Return the [X, Y] coordinate for the center point of the cell that contains the specified text.  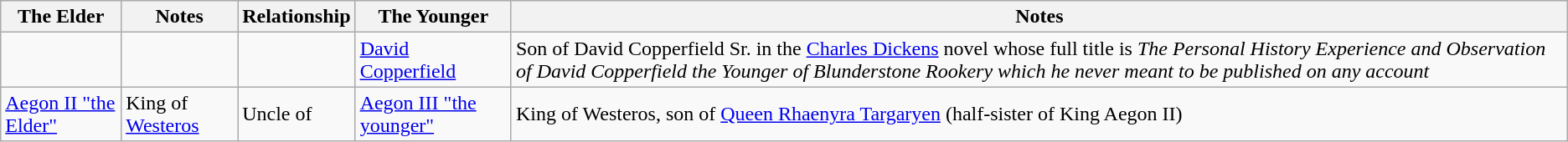
King of Westeros [179, 114]
Relationship [297, 17]
Uncle of [297, 114]
David Copperfield [433, 60]
The Elder [61, 17]
Aegon II "the Elder" [61, 114]
The Younger [433, 17]
Aegon III "the younger" [433, 114]
King of Westeros, son of Queen Rhaenyra Targaryen (half-sister of King Aegon II) [1039, 114]
